Pinpoint the cell where the given text exists, returning its (X, Y) midpoint coordinate. 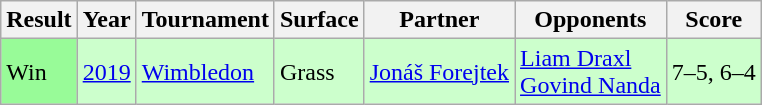
Liam Draxl Govind Nanda (591, 72)
Surface (319, 20)
Tournament (205, 20)
Partner (439, 20)
Jonáš Forejtek (439, 72)
Year (106, 20)
2019 (106, 72)
Opponents (591, 20)
Score (714, 20)
Result (39, 20)
Grass (319, 72)
7–5, 6–4 (714, 72)
Wimbledon (205, 72)
Win (39, 72)
